Find where the given text appears and provide that cell's center as (x, y) coordinate. 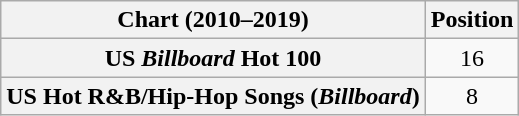
US Hot R&B/Hip-Hop Songs (Billboard) (213, 96)
Chart (2010–2019) (213, 20)
Position (472, 20)
16 (472, 58)
8 (472, 96)
US Billboard Hot 100 (213, 58)
